Identify which cell holds the provided text, then report its [x, y] central coordinate. 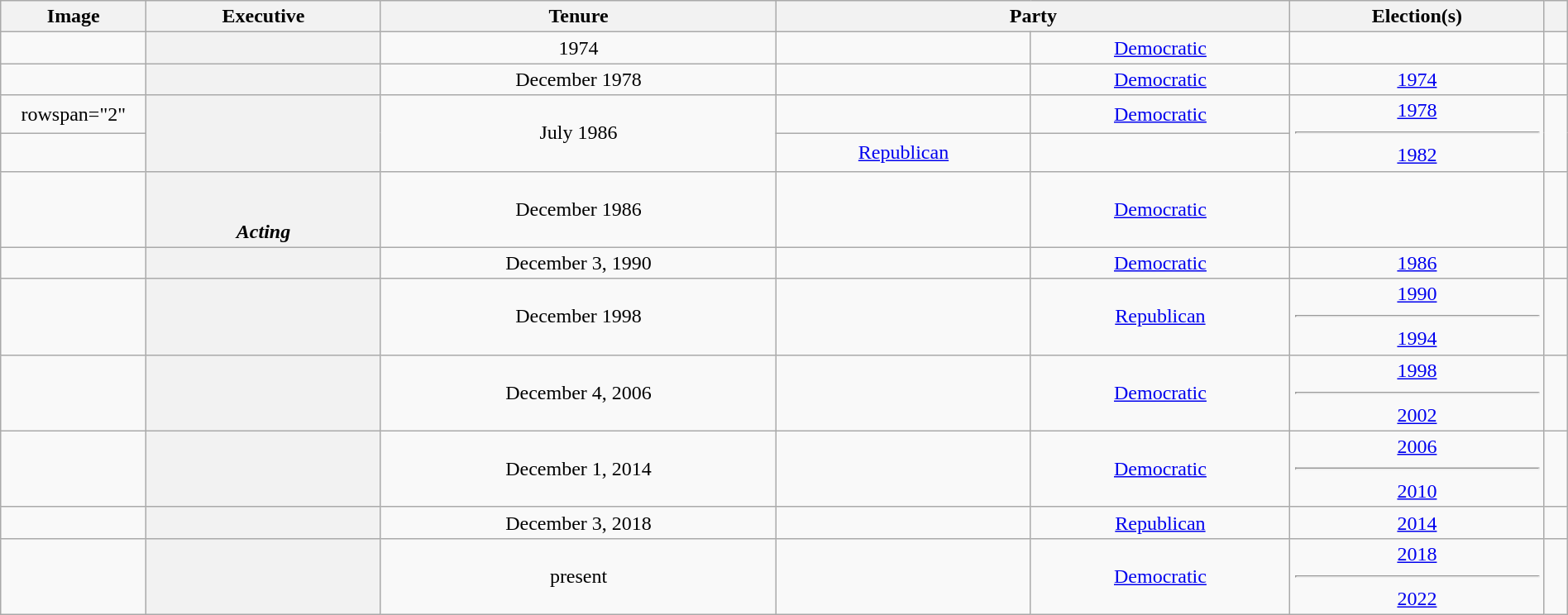
Acting [263, 209]
Tenure [579, 17]
December 4, 2006 [579, 393]
July 1986 [579, 133]
present [579, 576]
December 3, 2018 [579, 522]
December 3, 1990 [579, 263]
Executive [263, 17]
December 1, 2014 [579, 469]
December 1986 [579, 209]
19982002 [1417, 393]
2014 [1417, 522]
rowspan="2" [74, 114]
20182022 [1417, 576]
December 1998 [579, 317]
Image [74, 17]
19781982 [1417, 133]
Election(s) [1417, 17]
19901994 [1417, 317]
20062010 [1417, 469]
December 1978 [579, 79]
1986 [1417, 263]
Party [1034, 17]
